From the cell containing the given text, extract its center point as (x, y) coordinate. 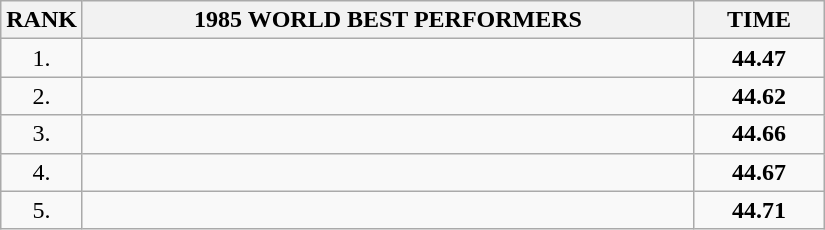
44.62 (760, 96)
4. (42, 172)
TIME (760, 20)
2. (42, 96)
RANK (42, 20)
44.71 (760, 210)
1985 WORLD BEST PERFORMERS (388, 20)
44.67 (760, 172)
44.47 (760, 58)
1. (42, 58)
44.66 (760, 134)
5. (42, 210)
3. (42, 134)
